From the cell containing the given text, extract its center point as [X, Y] coordinate. 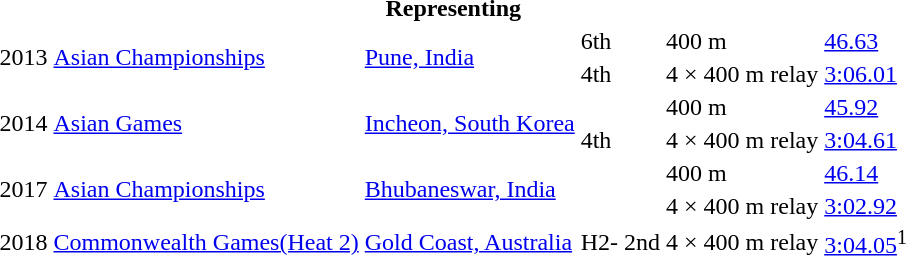
Pune, India [470, 58]
Incheon, South Korea [470, 124]
Asian Games [206, 124]
6th [620, 41]
Bhubaneswar, India [470, 190]
